For the text-containing cell, return its midpoint in (x, y) coordinate format. 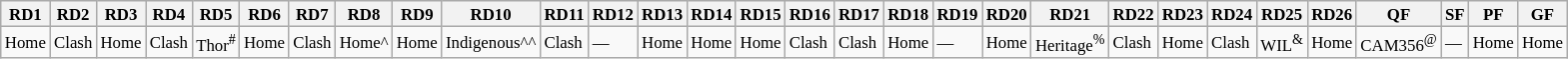
RD24 (1231, 14)
RD22 (1133, 14)
PF (1493, 14)
Home^ (364, 42)
RD8 (364, 14)
RD13 (662, 14)
SF (1455, 14)
RD5 (216, 14)
RD16 (809, 14)
RD25 (1281, 14)
QF (1399, 14)
RD1 (26, 14)
Heritage% (1070, 42)
WIL& (1281, 42)
RD21 (1070, 14)
RD6 (264, 14)
RD19 (957, 14)
RD26 (1331, 14)
RD11 (564, 14)
Indigenous^^ (492, 42)
RD17 (859, 14)
RD7 (312, 14)
RD15 (760, 14)
RD3 (120, 14)
CAM356@ (1399, 42)
RD9 (418, 14)
Thor# (216, 42)
RD18 (907, 14)
RD14 (712, 14)
RD2 (73, 14)
RD23 (1183, 14)
RD12 (614, 14)
GF (1543, 14)
RD20 (1007, 14)
RD4 (169, 14)
RD10 (492, 14)
